Detect which cell encompasses the target text, then output its (x, y) center coordinate. 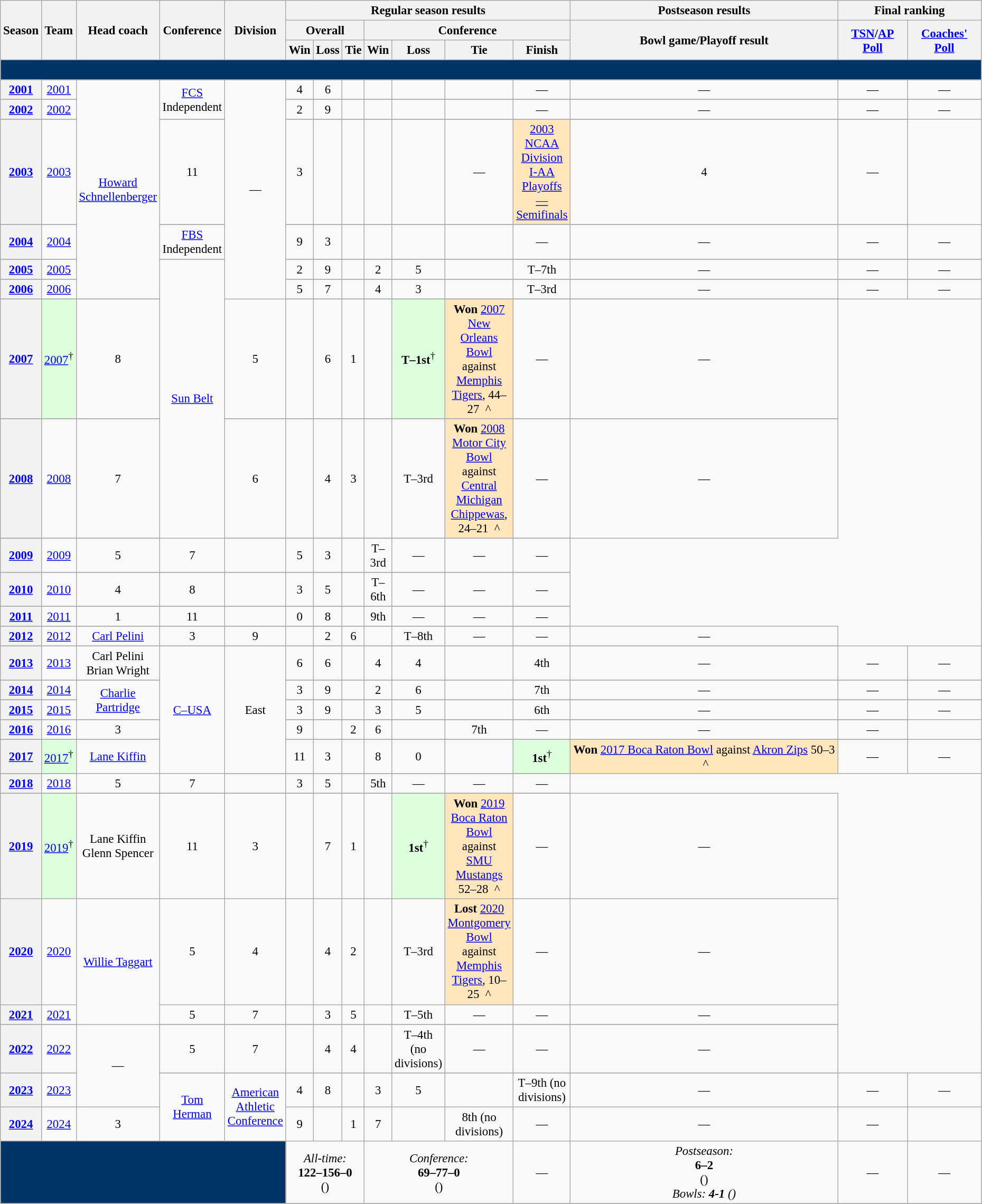
Won 2007 New Orleans Bowl against Memphis Tigers, 44–27 ^ (479, 359)
Season (21, 31)
TSN/AP Poll (873, 40)
2019 (21, 846)
Won 2008 Motor City Bowl against Central Michigan Chippewas, 24–21 ^ (479, 478)
2019† (59, 846)
T–5th (418, 1014)
East (255, 710)
2017 (21, 757)
8th (no divisions) (479, 1124)
Tom Herman (192, 1107)
Finish (542, 50)
C–USA (192, 710)
All-time:122–156–0() (325, 1172)
T–4th (no divisions) (418, 1049)
2007† (59, 359)
2003 NCAA Division I-AA Playoffs — Semifinals (542, 172)
Conference:69–77–0() (439, 1172)
Howard Schnellenberger (118, 189)
Lane KiffinGlenn Spencer (118, 846)
Willie Taggart (118, 962)
2007 (21, 359)
Bowl game/Playoff result (704, 40)
FCS Independent (192, 99)
6th (542, 710)
Sun Belt (192, 399)
5th (378, 784)
Regular season results (428, 11)
Carl PeliniBrian Wright (118, 663)
Totals (143, 1172)
Florida Atlantic Owls (491, 70)
Overall (325, 31)
T–9th (no divisions) (542, 1090)
Head coach (118, 31)
Team (59, 31)
4th (542, 663)
2017† (59, 757)
9th (378, 616)
American Athletic Conference (255, 1107)
Division (255, 31)
T–7th (542, 269)
T–8th (418, 636)
Lane Kiffin (118, 757)
T–1st† (418, 359)
FBS Independent (192, 242)
Charlie Partridge (118, 700)
Postseason:6–2()Bowls: 4-1 () (704, 1172)
Carl Pelini (118, 636)
Lost 2020 Montgomery Bowl against Memphis Tigers, 10–25 ^ (479, 952)
Coaches' Poll (944, 40)
Won 2017 Boca Raton Bowl against Akron Zips 50–3 ^ (704, 757)
T–6th (378, 589)
Final ranking (910, 11)
Postseason results (704, 11)
Won 2019 Boca Raton Bowl against SMU Mustangs 52–28 ^ (479, 846)
